From the cell containing the given text, extract its center point as [X, Y] coordinate. 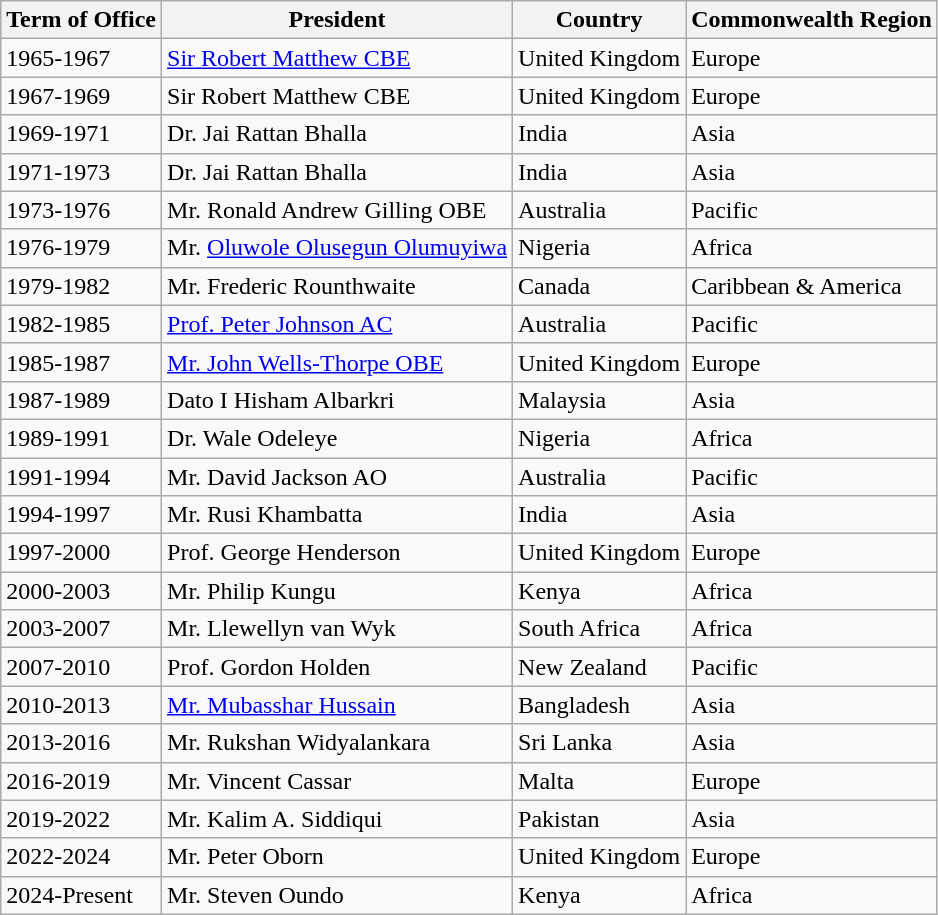
Mr. John Wells-Thorpe OBE [338, 362]
1965-1967 [82, 58]
Caribbean & America [812, 286]
1982-1985 [82, 324]
Mr. Oluwole Olusegun Olumuyiwa [338, 248]
Mr. Philip Kungu [338, 591]
Mr. Peter Oborn [338, 857]
Mr. Llewellyn van Wyk [338, 629]
Mr. Vincent Cassar [338, 781]
1985-1987 [82, 362]
Mr. Rukshan Widyalankara [338, 743]
New Zealand [600, 667]
Prof. Peter Johnson AC [338, 324]
Prof. George Henderson [338, 553]
Mr. Frederic Rounthwaite [338, 286]
Mr. David Jackson AO [338, 477]
2013-2016 [82, 743]
2003-2007 [82, 629]
1987-1989 [82, 400]
Canada [600, 286]
Mr. Steven Oundo [338, 895]
2010-2013 [82, 705]
Dato I Hisham Albarkri [338, 400]
1967-1969 [82, 96]
1979-1982 [82, 286]
Sri Lanka [600, 743]
1991-1994 [82, 477]
2016-2019 [82, 781]
Malta [600, 781]
Country [600, 20]
Mr. Rusi Khambatta [338, 515]
2019-2022 [82, 819]
Bangladesh [600, 705]
2022-2024 [82, 857]
South Africa [600, 629]
1973-1976 [82, 210]
1989-1991 [82, 438]
2024-Present [82, 895]
1994-1997 [82, 515]
Term of Office [82, 20]
President [338, 20]
1971-1973 [82, 172]
Prof. Gordon Holden [338, 667]
Mr. Ronald Andrew Gilling OBE [338, 210]
1976-1979 [82, 248]
2007-2010 [82, 667]
1997-2000 [82, 553]
1969-1971 [82, 134]
Mr. Kalim A. Siddiqui [338, 819]
Pakistan [600, 819]
Dr. Wale Odeleye [338, 438]
Commonwealth Region [812, 20]
Mr. Mubasshar Hussain [338, 705]
Malaysia [600, 400]
2000-2003 [82, 591]
